Locate the cell with the specified text and output its [X, Y] center coordinate. 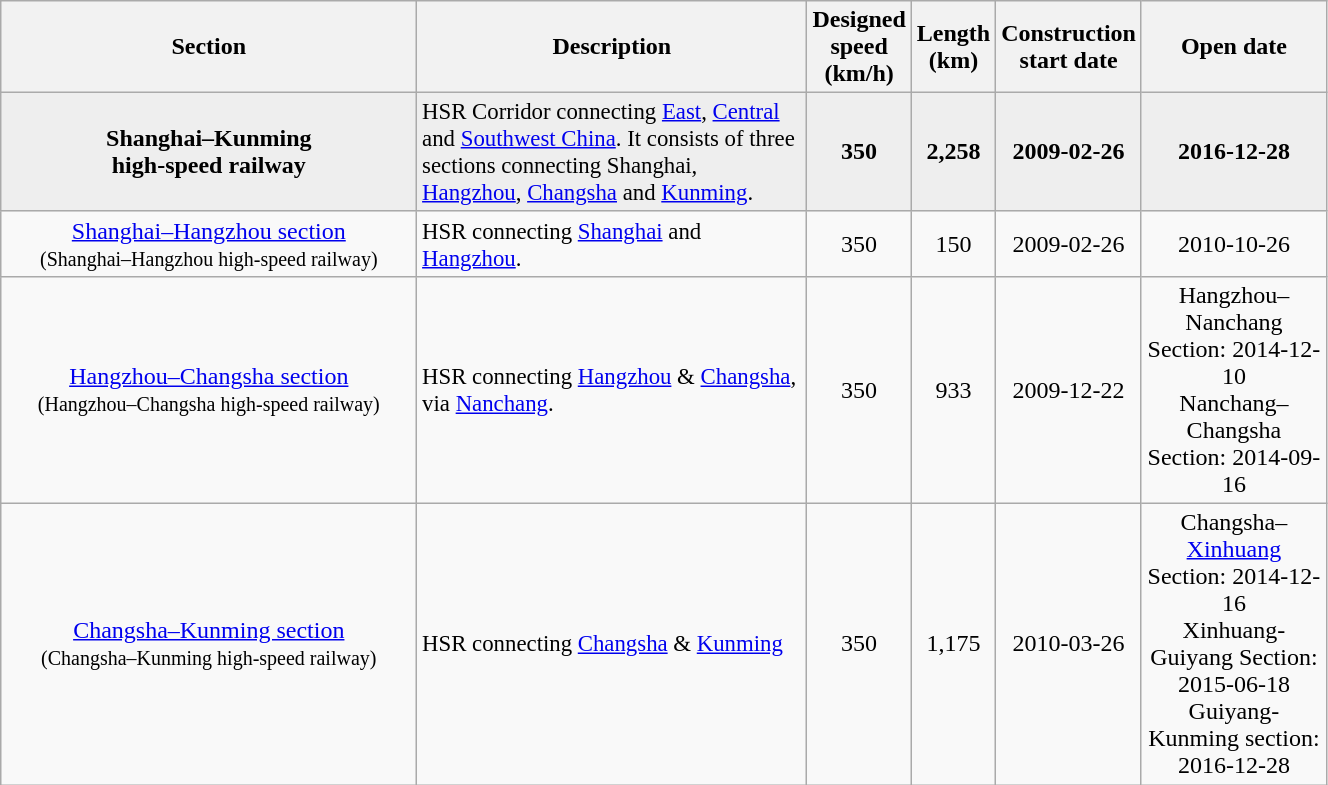
HSR connecting Changsha & Kunming [612, 644]
1,175 [953, 644]
Shanghai–Kunminghigh-speed railway [209, 152]
2010-10-26 [1234, 244]
Description [612, 47]
Hangzhou–Changsha section(Hangzhou–Changsha high-speed railway) [209, 390]
HSR connecting Hangzhou & Changsha, via Nanchang. [612, 390]
Changsha–Xinhuang Section: 2014-12-16Xinhuang-Guiyang Section: 2015-06-18Guiyang-Kunming section: 2016-12-28 [1234, 644]
Shanghai–Hangzhou section(Shanghai–Hangzhou high-speed railway) [209, 244]
HSR Corridor connecting East, Central and Southwest China. It consists of three sections connecting Shanghai, Hangzhou, Changsha and Kunming. [612, 152]
HSR connecting Shanghai and Hangzhou. [612, 244]
Designedspeed(km/h) [859, 47]
Section [209, 47]
Hangzhou–Nanchang Section: 2014-12-10Nanchang–Changsha Section: 2014-09-16 [1234, 390]
Constructionstart date [1069, 47]
150 [953, 244]
Open date [1234, 47]
Length(km) [953, 47]
2009-12-22 [1069, 390]
Changsha–Kunming section(Changsha–Kunming high-speed railway) [209, 644]
2,258 [953, 152]
933 [953, 390]
2016-12-28 [1234, 152]
2010-03-26 [1069, 644]
